Determine the (X, Y) coordinate at the center of the cell enclosing the given text.  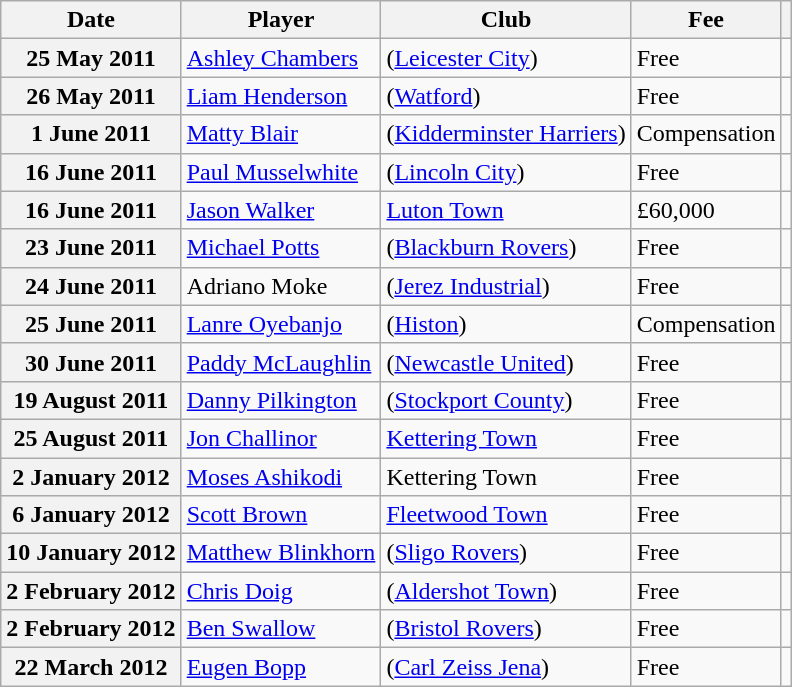
22 March 2012 (91, 667)
(Sligo Rovers) (506, 553)
(Watford) (506, 96)
Player (281, 20)
Fleetwood Town (506, 515)
(Aldershot Town) (506, 591)
Ashley Chambers (281, 58)
Michael Potts (281, 248)
(Histon) (506, 324)
(Newcastle United) (506, 362)
10 January 2012 (91, 553)
Scott Brown (281, 515)
26 May 2011 (91, 96)
25 August 2011 (91, 438)
Date (91, 20)
(Kidderminster Harriers) (506, 134)
Jon Challinor (281, 438)
Matty Blair (281, 134)
Adriano Moke (281, 286)
(Stockport County) (506, 400)
Lanre Oyebanjo (281, 324)
2 January 2012 (91, 477)
6 January 2012 (91, 515)
(Bristol Rovers) (506, 629)
30 June 2011 (91, 362)
Eugen Bopp (281, 667)
25 June 2011 (91, 324)
(Jerez Industrial) (506, 286)
23 June 2011 (91, 248)
Chris Doig (281, 591)
Paddy McLaughlin (281, 362)
Ben Swallow (281, 629)
Danny Pilkington (281, 400)
Jason Walker (281, 210)
£60,000 (706, 210)
(Blackburn Rovers) (506, 248)
Paul Musselwhite (281, 172)
Moses Ashikodi (281, 477)
Luton Town (506, 210)
24 June 2011 (91, 286)
25 May 2011 (91, 58)
19 August 2011 (91, 400)
1 June 2011 (91, 134)
(Carl Zeiss Jena) (506, 667)
(Leicester City) (506, 58)
Matthew Blinkhorn (281, 553)
Club (506, 20)
(Lincoln City) (506, 172)
Liam Henderson (281, 96)
Fee (706, 20)
